For the text-containing cell, return its midpoint in [X, Y] coordinate format. 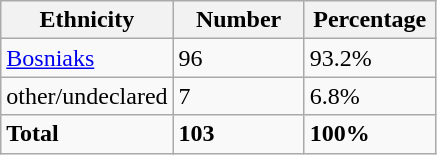
103 [238, 134]
6.8% [370, 96]
other/undeclared [87, 96]
100% [370, 134]
Number [238, 20]
Percentage [370, 20]
Bosniaks [87, 58]
7 [238, 96]
Ethnicity [87, 20]
96 [238, 58]
Total [87, 134]
93.2% [370, 58]
